Locate the cell with the specified text and output its [X, Y] center coordinate. 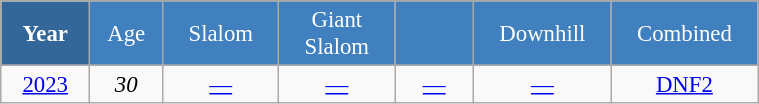
Combined [684, 34]
Slalom [221, 34]
2023 [46, 85]
Year [46, 34]
30 [126, 85]
Age [126, 34]
GiantSlalom [337, 34]
DNF2 [684, 85]
Downhill [543, 34]
